Scan for the cell matching the given text and deliver its (X, Y) coordinate at center. 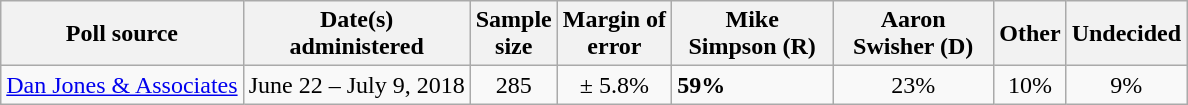
Samplesize (514, 34)
9% (1126, 85)
Other (1030, 34)
Date(s)administered (356, 34)
10% (1030, 85)
AaronSwisher (D) (914, 34)
MikeSimpson (R) (752, 34)
June 22 – July 9, 2018 (356, 85)
Margin oferror (614, 34)
Poll source (122, 34)
23% (914, 85)
± 5.8% (614, 85)
59% (752, 85)
Dan Jones & Associates (122, 85)
285 (514, 85)
Undecided (1126, 34)
